Return (x, y) of the center of cell containing provided text 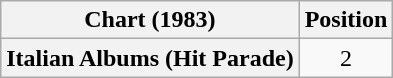
Italian Albums (Hit Parade) (150, 58)
2 (346, 58)
Chart (1983) (150, 20)
Position (346, 20)
